Provide the [x, y] coordinate of the cell's center where the given text is located.  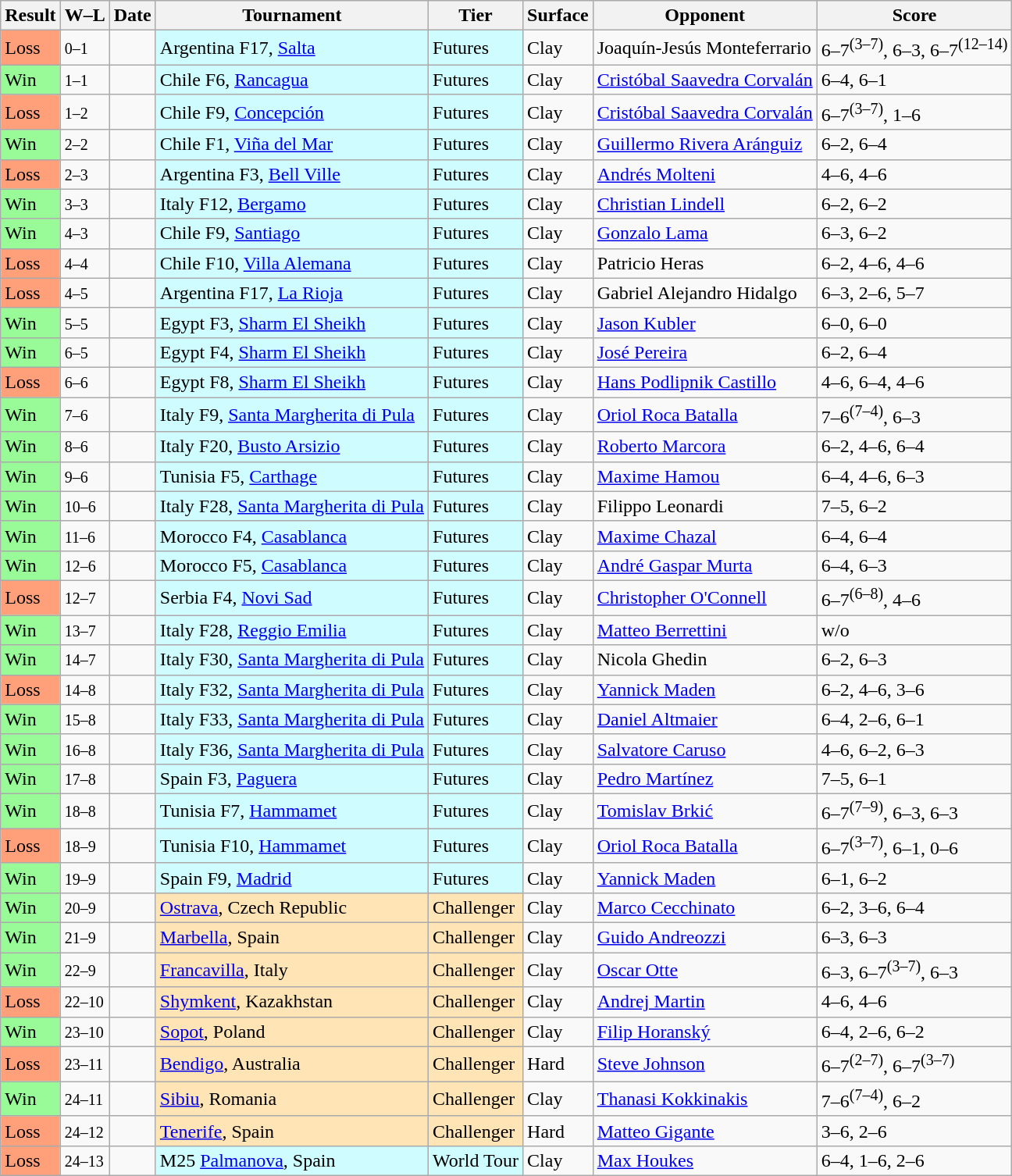
Tenerife, Spain [292, 1131]
Date [133, 16]
Nicola Ghedin [704, 660]
6–3, 2–6, 5–7 [914, 293]
Steve Johnson [704, 1064]
6–1, 6–2 [914, 878]
12–7 [84, 598]
6–2, 4–6, 6–4 [914, 447]
6–2, 6–2 [914, 204]
Joaquín-Jesús Monteferrario [704, 48]
4–3 [84, 233]
6–2, 4–6, 3–6 [914, 690]
10–6 [84, 506]
Egypt F8, Sharm El Sheikh [292, 382]
6–7(3–7), 1–6 [914, 112]
7–6 [84, 415]
9–6 [84, 476]
1–2 [84, 112]
Gabriel Alejandro Hidalgo [704, 293]
Tomislav Brkić [704, 811]
4–5 [84, 293]
20–9 [84, 908]
4–4 [84, 263]
17–8 [84, 779]
23–11 [84, 1064]
André Gaspar Murta [704, 565]
Italy F30, Santa Margherita di Pula [292, 660]
Ostrava, Czech Republic [292, 908]
6–4, 4–6, 6–3 [914, 476]
Maxime Hamou [704, 476]
24–13 [84, 1160]
M25 Palmanova, Spain [292, 1160]
Chile F10, Villa Alemana [292, 263]
Marbella, Spain [292, 938]
Roberto Marcora [704, 447]
Daniel Altmaier [704, 719]
19–9 [84, 878]
Pedro Martínez [704, 779]
Score [914, 16]
Spain F3, Paguera [292, 779]
2–3 [84, 174]
Sibiu, Romania [292, 1099]
Guido Andreozzi [704, 938]
6–3, 6–2 [914, 233]
14–8 [84, 690]
Egypt F4, Sharm El Sheikh [292, 352]
Chile F1, Viña del Mar [292, 144]
Tunisia F7, Hammamet [292, 811]
Thanasi Kokkinakis [704, 1099]
6–3, 6–7(3–7), 6–3 [914, 970]
22–10 [84, 1002]
6–4, 6–3 [914, 565]
18–8 [84, 811]
16–8 [84, 749]
5–5 [84, 323]
Chile F6, Rancagua [292, 80]
Matteo Gigante [704, 1131]
6–7(3–7), 6–1, 0–6 [914, 846]
Jason Kubler [704, 323]
6–5 [84, 352]
Spain F9, Madrid [292, 878]
6–4, 6–4 [914, 536]
Marco Cecchinato [704, 908]
6–2, 4–6, 4–6 [914, 263]
Tournament [292, 16]
Christian Lindell [704, 204]
6–7(2–7), 6–7(3–7) [914, 1064]
Italy F28, Reggio Emilia [292, 630]
Surface [558, 16]
11–6 [84, 536]
w/o [914, 630]
3–6, 2–6 [914, 1131]
Serbia F4, Novi Sad [292, 598]
Italy F28, Santa Margherita di Pula [292, 506]
Italy F12, Bergamo [292, 204]
14–7 [84, 660]
15–8 [84, 719]
7–6(7–4), 6–2 [914, 1099]
22–9 [84, 970]
Andrej Martin [704, 1002]
José Pereira [704, 352]
6–0, 6–0 [914, 323]
Tier [476, 16]
Salvatore Caruso [704, 749]
2–2 [84, 144]
Italy F9, Santa Margherita di Pula [292, 415]
Christopher O'Connell [704, 598]
23–10 [84, 1032]
12–6 [84, 565]
24–12 [84, 1131]
Italy F32, Santa Margherita di Pula [292, 690]
Andrés Molteni [704, 174]
Tunisia F10, Hammamet [292, 846]
Maxime Chazal [704, 536]
World Tour [476, 1160]
Italy F33, Santa Margherita di Pula [292, 719]
Argentina F3, Bell Ville [292, 174]
Morocco F4, Casablanca [292, 536]
Filip Horanský [704, 1032]
Matteo Berrettini [704, 630]
7–5, 6–2 [914, 506]
Chile F9, Santiago [292, 233]
18–9 [84, 846]
0–1 [84, 48]
8–6 [84, 447]
4–6, 6–4, 4–6 [914, 382]
6–7(7–9), 6–3, 6–3 [914, 811]
3–3 [84, 204]
6–7(3–7), 6–3, 6–7(12–14) [914, 48]
Argentina F17, La Rioja [292, 293]
Result [30, 16]
6–7(6–8), 4–6 [914, 598]
Argentina F17, Salta [292, 48]
Gonzalo Lama [704, 233]
21–9 [84, 938]
Max Houkes [704, 1160]
Patricio Heras [704, 263]
6–4, 6–1 [914, 80]
Oscar Otte [704, 970]
Tunisia F5, Carthage [292, 476]
6–4, 2–6, 6–2 [914, 1032]
Francavilla, Italy [292, 970]
6–4, 1–6, 2–6 [914, 1160]
Sopot, Poland [292, 1032]
6–2, 3–6, 6–4 [914, 908]
6–3, 6–3 [914, 938]
Bendigo, Australia [292, 1064]
6–2, 6–3 [914, 660]
1–1 [84, 80]
6–6 [84, 382]
7–6(7–4), 6–3 [914, 415]
Italy F36, Santa Margherita di Pula [292, 749]
6–4, 2–6, 6–1 [914, 719]
4–6, 6–2, 6–3 [914, 749]
13–7 [84, 630]
Hans Podlipnik Castillo [704, 382]
7–5, 6–1 [914, 779]
Morocco F5, Casablanca [292, 565]
Chile F9, Concepción [292, 112]
24–11 [84, 1099]
Egypt F3, Sharm El Sheikh [292, 323]
Guillermo Rivera Aránguiz [704, 144]
Filippo Leonardi [704, 506]
Italy F20, Busto Arsizio [292, 447]
Opponent [704, 16]
W–L [84, 16]
Shymkent, Kazakhstan [292, 1002]
